From the cell containing the given text, extract its center point as (X, Y) coordinate. 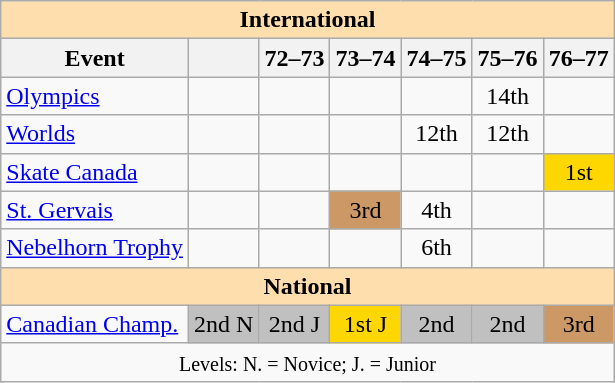
Worlds (95, 134)
1st (578, 172)
Levels: N. = Novice; J. = Junior (308, 362)
73–74 (366, 58)
St. Gervais (95, 210)
72–73 (294, 58)
National (308, 286)
2nd N (223, 324)
74–75 (436, 58)
75–76 (508, 58)
76–77 (578, 58)
Canadian Champ. (95, 324)
6th (436, 248)
2nd J (294, 324)
Skate Canada (95, 172)
Event (95, 58)
Olympics (95, 96)
International (308, 20)
1st J (366, 324)
4th (436, 210)
14th (508, 96)
Nebelhorn Trophy (95, 248)
